Determine the [x, y] coordinate at the center of the cell enclosing the given text.  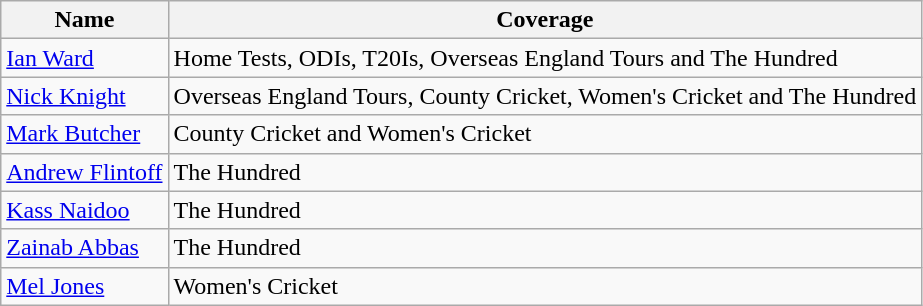
Coverage [545, 20]
Kass Naidoo [84, 210]
Nick Knight [84, 96]
Andrew Flintoff [84, 172]
Overseas England Tours, County Cricket, Women's Cricket and The Hundred [545, 96]
Zainab Abbas [84, 248]
Women's Cricket [545, 286]
Name [84, 20]
Home Tests, ODIs, T20Is, Overseas England Tours and The Hundred [545, 58]
Ian Ward [84, 58]
Mark Butcher [84, 134]
County Cricket and Women's Cricket [545, 134]
Mel Jones [84, 286]
